Capture the cell that displays the provided text and extract its [X, Y] central coordinate. 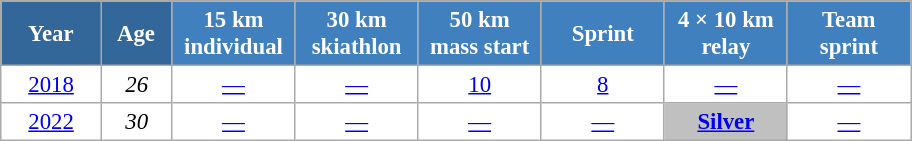
30 km skiathlon [356, 34]
4 × 10 km relay [726, 34]
50 km mass start [480, 34]
Silver [726, 122]
Age [136, 34]
Year [52, 34]
15 km individual [234, 34]
26 [136, 85]
Sprint [602, 34]
2018 [52, 85]
2022 [52, 122]
30 [136, 122]
10 [480, 85]
8 [602, 85]
Team sprint [848, 34]
